Extract the (x, y) coordinate from the center of the cell holding the provided text.  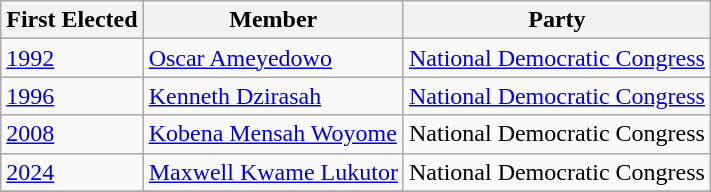
Kenneth Dzirasah (273, 96)
Kobena Mensah Woyome (273, 134)
First Elected (72, 20)
Maxwell Kwame Lukutor (273, 172)
Member (273, 20)
1996 (72, 96)
Oscar Ameyedowo (273, 58)
2008 (72, 134)
Party (556, 20)
2024 (72, 172)
1992 (72, 58)
